Scan for the cell matching the given text and deliver its [x, y] coordinate at center. 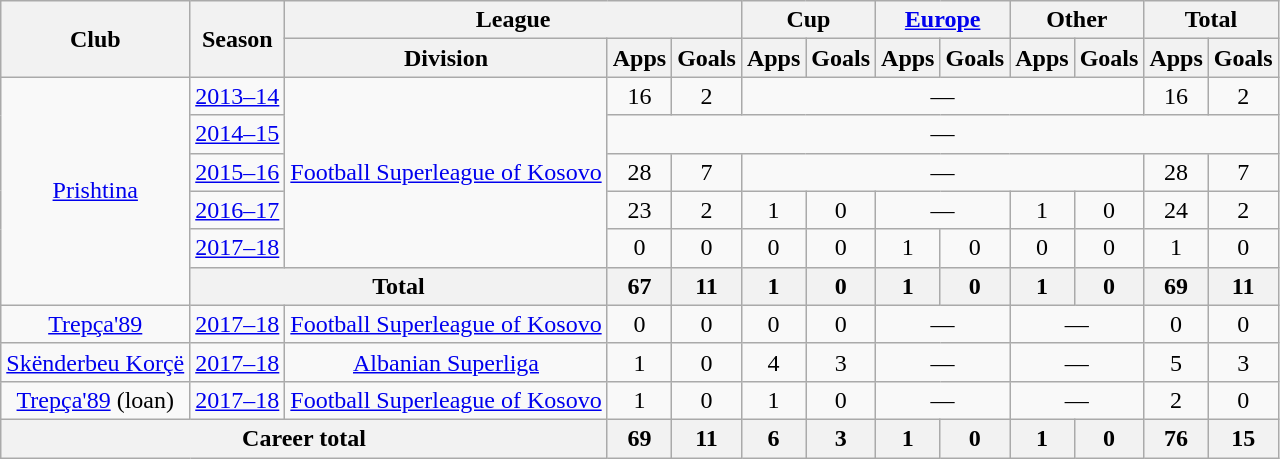
Europe [943, 20]
Career total [304, 438]
2015–16 [238, 172]
Division [446, 58]
Skënderbeu Korçë [96, 362]
23 [639, 210]
Prishtina [96, 191]
67 [639, 286]
Cup [808, 20]
76 [1176, 438]
15 [1243, 438]
Trepça'89 (loan) [96, 400]
2014–15 [238, 134]
4 [773, 362]
24 [1176, 210]
Season [238, 39]
Trepça'89 [96, 324]
Albanian Superliga [446, 362]
Club [96, 39]
6 [773, 438]
2013–14 [238, 96]
Other [1077, 20]
5 [1176, 362]
League [514, 20]
2016–17 [238, 210]
